Capture the cell that displays the provided text and extract its [X, Y] central coordinate. 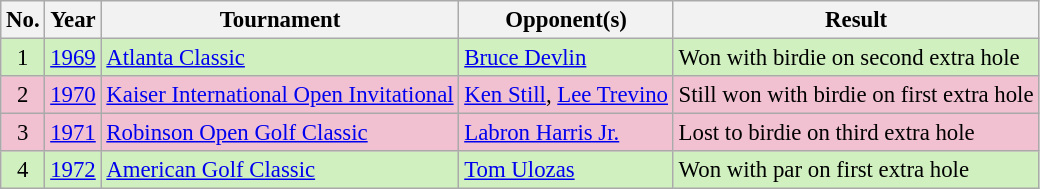
No. [23, 20]
Kaiser International Open Invitational [280, 95]
Won with birdie on second extra hole [856, 58]
Tom Ulozas [566, 170]
1 [23, 58]
Lost to birdie on third extra hole [856, 133]
Atlanta Classic [280, 58]
American Golf Classic [280, 170]
1972 [73, 170]
Year [73, 20]
1970 [73, 95]
Still won with birdie on first extra hole [856, 95]
Won with par on first extra hole [856, 170]
Tournament [280, 20]
Robinson Open Golf Classic [280, 133]
2 [23, 95]
1971 [73, 133]
1969 [73, 58]
4 [23, 170]
Labron Harris Jr. [566, 133]
Ken Still, Lee Trevino [566, 95]
3 [23, 133]
Result [856, 20]
Opponent(s) [566, 20]
Bruce Devlin [566, 58]
